Identify which cell holds the provided text, then report its (x, y) central coordinate. 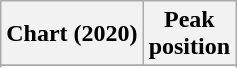
Peakposition (189, 34)
Chart (2020) (72, 34)
